Pinpoint the cell where the given text exists, returning its [x, y] midpoint coordinate. 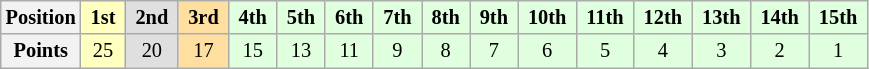
2 [779, 51]
13 [301, 51]
3rd [203, 17]
5 [604, 51]
7 [494, 51]
15th [838, 17]
14th [779, 17]
13th [721, 17]
20 [152, 51]
10th [547, 17]
6th [349, 17]
7th [397, 17]
9th [494, 17]
11 [349, 51]
8th [446, 17]
5th [301, 17]
Position [41, 17]
15 [253, 51]
8 [446, 51]
4 [663, 51]
1 [838, 51]
11th [604, 17]
17 [203, 51]
9 [397, 51]
6 [547, 51]
25 [104, 51]
1st [104, 17]
2nd [152, 17]
Points [41, 51]
3 [721, 51]
12th [663, 17]
4th [253, 17]
